Find where the given text appears and provide that cell's center as [X, Y] coordinate. 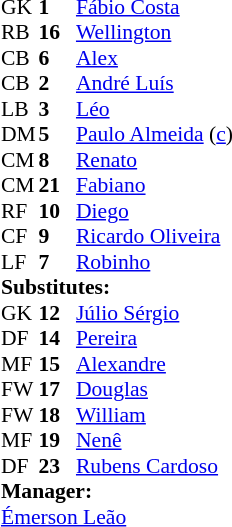
21 [57, 185]
15 [57, 364]
6 [57, 58]
16 [57, 33]
23 [57, 466]
DM [20, 135]
14 [57, 339]
19 [57, 441]
7 [57, 262]
RB [20, 33]
GK [20, 313]
10 [57, 211]
RF [20, 211]
CF [20, 237]
2 [57, 83]
3 [57, 109]
17 [57, 389]
12 [57, 313]
9 [57, 237]
LF [20, 262]
5 [57, 135]
LB [20, 109]
8 [57, 160]
18 [57, 415]
